Scan for the cell matching the given text and deliver its (x, y) coordinate at center. 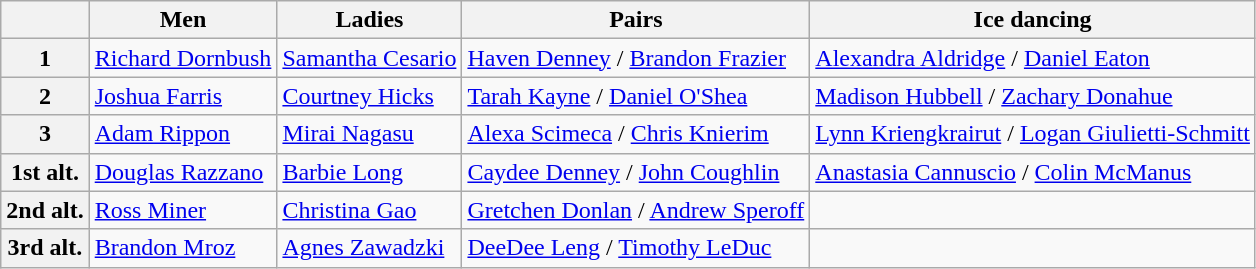
Douglas Razzano (183, 172)
2nd alt. (45, 210)
Men (183, 20)
Ice dancing (1033, 20)
Agnes Zawadzki (370, 248)
Adam Rippon (183, 134)
Lynn Kriengkrairut / Logan Giulietti-Schmitt (1033, 134)
Alexandra Aldridge / Daniel Eaton (1033, 58)
Barbie Long (370, 172)
Anastasia Cannuscio / Colin McManus (1033, 172)
3rd alt. (45, 248)
Joshua Farris (183, 96)
1st alt. (45, 172)
Caydee Denney / John Coughlin (636, 172)
2 (45, 96)
Pairs (636, 20)
Ladies (370, 20)
DeeDee Leng / Timothy LeDuc (636, 248)
Haven Denney / Brandon Frazier (636, 58)
3 (45, 134)
Alexa Scimeca / Chris Knierim (636, 134)
Mirai Nagasu (370, 134)
Brandon Mroz (183, 248)
Ross Miner (183, 210)
Richard Dornbush (183, 58)
Tarah Kayne / Daniel O'Shea (636, 96)
Madison Hubbell / Zachary Donahue (1033, 96)
Courtney Hicks (370, 96)
Christina Gao (370, 210)
Samantha Cesario (370, 58)
1 (45, 58)
Gretchen Donlan / Andrew Speroff (636, 210)
